Return [X, Y] of the center of cell containing provided text 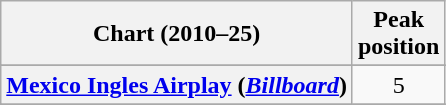
5 [398, 85]
Chart (2010–25) [177, 34]
Mexico Ingles Airplay (Billboard) [177, 85]
Peakposition [398, 34]
